Pinpoint the cell where the given text exists, returning its [X, Y] midpoint coordinate. 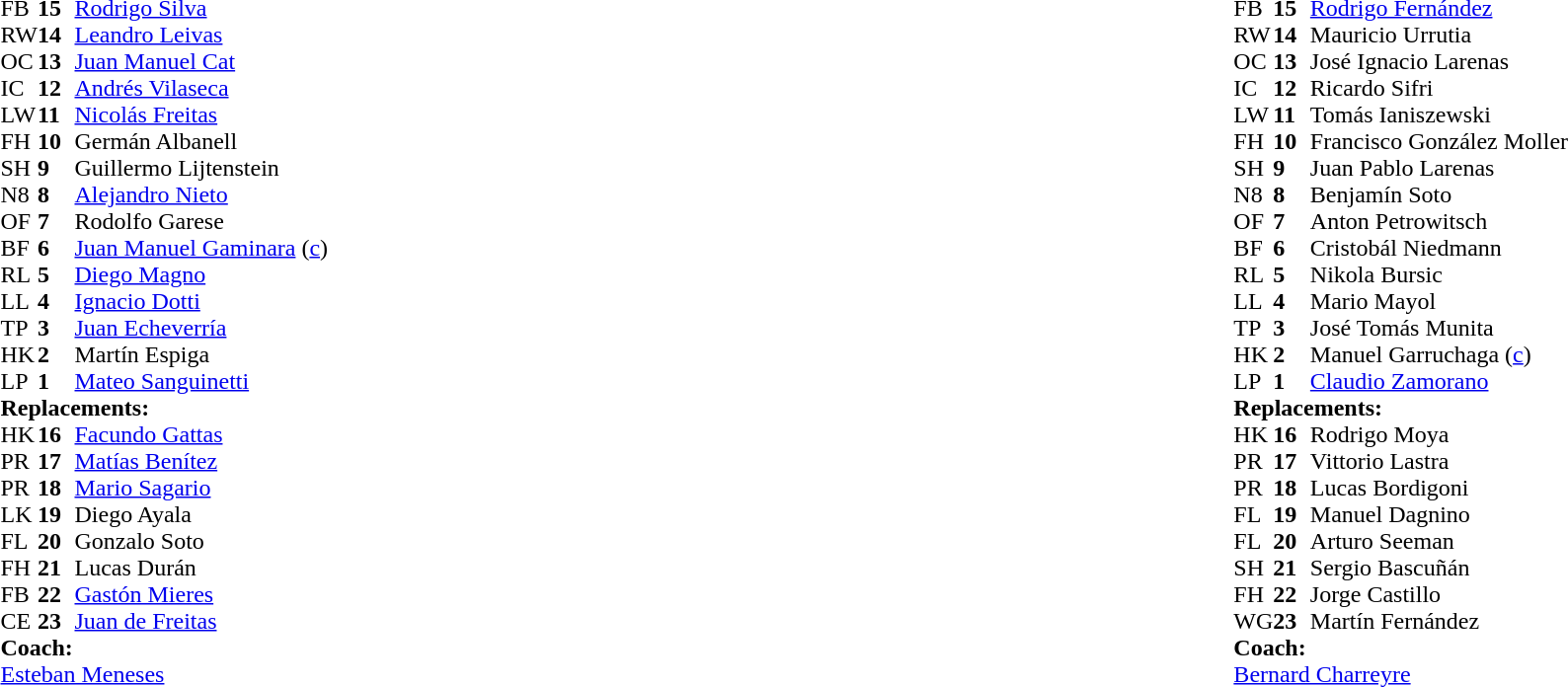
FB [19, 594]
Sergio Bascuñán [1440, 569]
WG [1253, 622]
Germán Albanell [201, 142]
Juan Manuel Cat [201, 61]
Lucas Durán [201, 569]
Andrés Vilaseca [201, 89]
Manuel Dagnino [1440, 515]
Alejandro Nieto [201, 195]
Cristobál Niedmann [1440, 249]
José Tomás Munita [1440, 328]
Juan Pablo Larenas [1440, 168]
Anton Petrowitsch [1440, 221]
Juan Manuel Gaminara (c) [201, 249]
Martín Fernández [1440, 622]
Matías Benítez [201, 462]
Benjamín Soto [1440, 195]
Jorge Castillo [1440, 594]
Lucas Bordigoni [1440, 488]
Diego Ayala [201, 515]
Facundo Gattas [201, 434]
Manuel Garruchaga (c) [1440, 355]
Juan Echeverría [201, 328]
Claudio Zamorano [1440, 381]
Gonzalo Soto [201, 541]
Tomás Ianiszewski [1440, 114]
Juan de Freitas [201, 622]
Francisco González Moller [1440, 142]
Nicolás Freitas [201, 114]
Rodrigo Moya [1440, 434]
Vittorio Lastra [1440, 462]
Leandro Leivas [201, 36]
Ignacio Dotti [201, 302]
Ricardo Sifri [1440, 89]
Mario Mayol [1440, 302]
CE [19, 622]
Rodolfo Garese [201, 221]
Guillermo Lijtenstein [201, 168]
Mario Sagario [201, 488]
Mauricio Urrutia [1440, 36]
Mateo Sanguinetti [201, 381]
Nikola Bursic [1440, 274]
Gastón Mieres [201, 594]
Martín Espiga [201, 355]
José Ignacio Larenas [1440, 61]
LK [19, 515]
Diego Magno [201, 274]
Arturo Seeman [1440, 541]
